Pinpoint the cell where the given text exists, returning its [x, y] midpoint coordinate. 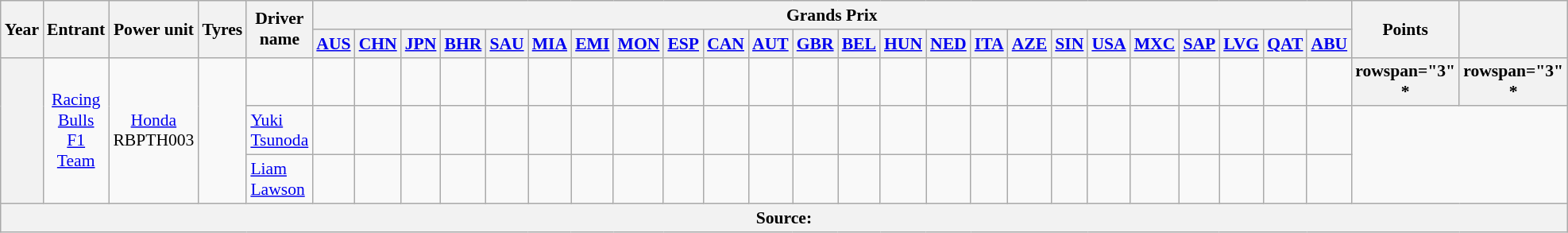
Yuki Tsunoda [280, 130]
NED [948, 44]
AUT [770, 44]
Tyres [222, 29]
CAN [726, 44]
BHR [462, 44]
Year [22, 29]
MXC [1155, 44]
USA [1109, 44]
AUS [334, 44]
AZE [1029, 44]
BEL [859, 44]
ABU [1329, 44]
Honda RBPTH003 [153, 130]
CHN [378, 44]
Entrant [76, 29]
MON [639, 44]
HUN [903, 44]
Grands Prix [832, 15]
MIA [550, 44]
LVG [1241, 44]
SAP [1199, 44]
Points [1405, 29]
JPN [421, 44]
SIN [1069, 44]
ESP [683, 44]
QAT [1285, 44]
Driver name [280, 29]
Racing Bulls F1 Team [76, 130]
Source: [784, 218]
ITA [990, 44]
EMI [593, 44]
Liam Lawson [280, 180]
GBR [815, 44]
SAU [507, 44]
Power unit [153, 29]
